Extract the (x, y) coordinate from the center of the cell holding the provided text.  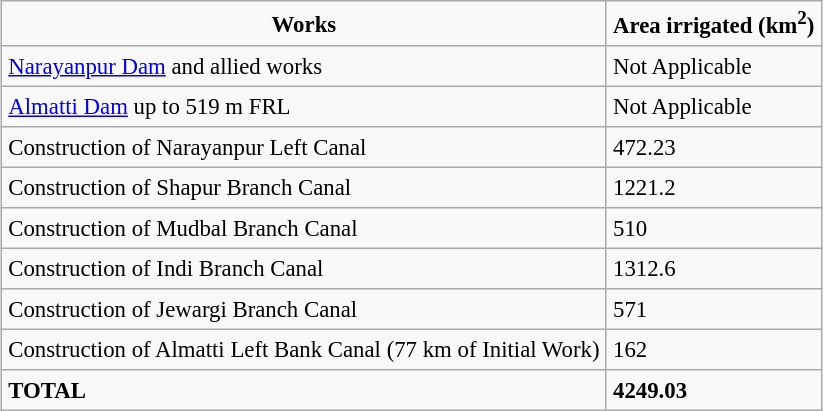
571 (714, 309)
Construction of Indi Branch Canal (304, 268)
Almatti Dam up to 519 m FRL (304, 106)
Construction of Shapur Branch Canal (304, 187)
1312.6 (714, 268)
Works (304, 24)
Area irrigated (km2) (714, 24)
Construction of Jewargi Branch Canal (304, 309)
472.23 (714, 147)
Construction of Narayanpur Left Canal (304, 147)
Construction of Mudbal Branch Canal (304, 228)
Narayanpur Dam and allied works (304, 66)
1221.2 (714, 187)
162 (714, 349)
510 (714, 228)
4249.03 (714, 390)
Construction of Almatti Left Bank Canal (77 km of Initial Work) (304, 349)
TOTAL (304, 390)
